Provide the (X, Y) coordinate of the cell's center where the given text is located.  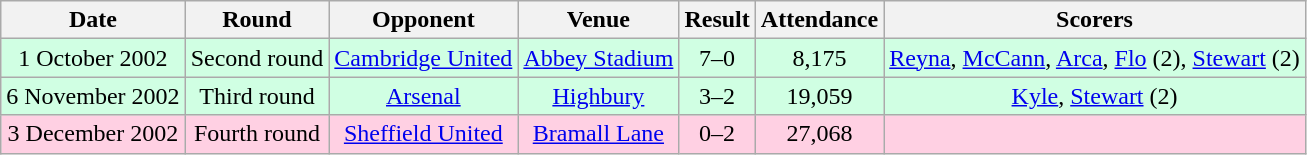
Sheffield United (424, 134)
Date (93, 20)
Third round (257, 96)
Highbury (598, 96)
Opponent (424, 20)
3–2 (717, 96)
Fourth round (257, 134)
3 December 2002 (93, 134)
7–0 (717, 58)
Abbey Stadium (598, 58)
0–2 (717, 134)
27,068 (819, 134)
Arsenal (424, 96)
19,059 (819, 96)
Reyna, McCann, Arca, Flo (2), Stewart (2) (1095, 58)
Cambridge United (424, 58)
1 October 2002 (93, 58)
Scorers (1095, 20)
Round (257, 20)
Venue (598, 20)
Second round (257, 58)
6 November 2002 (93, 96)
Bramall Lane (598, 134)
8,175 (819, 58)
Kyle, Stewart (2) (1095, 96)
Attendance (819, 20)
Result (717, 20)
